Return the [x, y] coordinate for the center point of the cell that contains the specified text.  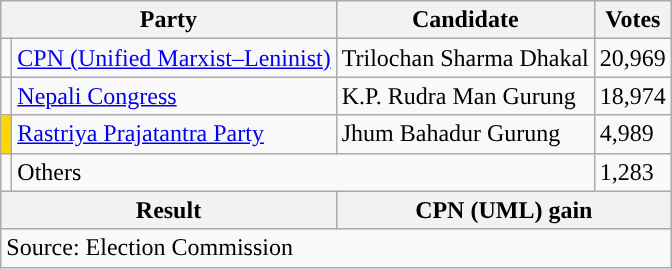
Jhum Bahadur Gurung [465, 134]
K.P. Rudra Man Gurung [465, 96]
Candidate [465, 20]
Party [168, 20]
Others [304, 172]
4,989 [632, 134]
18,974 [632, 96]
20,969 [632, 58]
Result [168, 210]
CPN (UML) gain [504, 210]
Votes [632, 20]
1,283 [632, 172]
Nepali Congress [174, 96]
Source: Election Commission [336, 248]
Trilochan Sharma Dhakal [465, 58]
Rastriya Prajatantra Party [174, 134]
CPN (Unified Marxist–Leninist) [174, 58]
